From the cell containing the given text, extract its center point as [X, Y] coordinate. 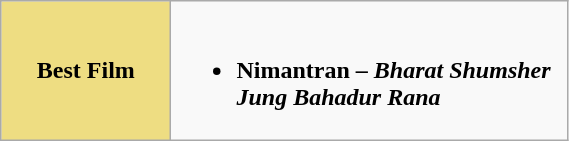
Best Film [86, 71]
Nimantran – Bharat Shumsher Jung Bahadur Rana [370, 71]
